Output the [X, Y] coordinate of the center of the cell containing the given text.  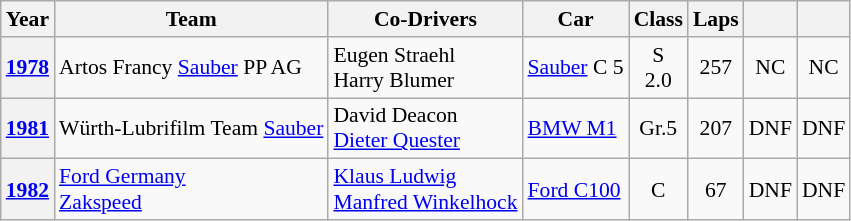
207 [716, 128]
S2.0 [658, 68]
1982 [28, 190]
Co-Drivers [425, 19]
Year [28, 19]
Ford C100 [576, 190]
David Deacon Dieter Quester [425, 128]
Eugen Straehl Harry Blumer [425, 68]
Car [576, 19]
Ford Germany Zakspeed [191, 190]
Sauber C 5 [576, 68]
Laps [716, 19]
1978 [28, 68]
Class [658, 19]
67 [716, 190]
1981 [28, 128]
Gr.5 [658, 128]
Team [191, 19]
Artos Francy Sauber PP AG [191, 68]
BMW M1 [576, 128]
C [658, 190]
Würth-Lubrifilm Team Sauber [191, 128]
257 [716, 68]
Klaus Ludwig Manfred Winkelhock [425, 190]
